Return the [X, Y] coordinate for the center point of the cell that contains the specified text.  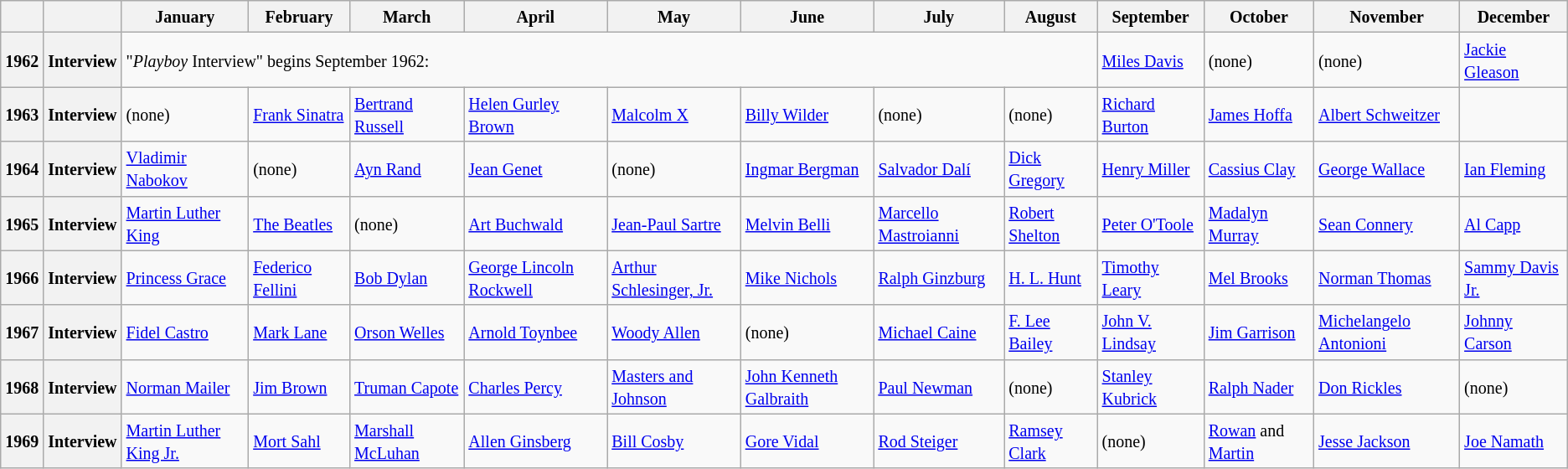
Allen Ginsberg [536, 441]
Marshall McLuhan [407, 441]
1965 [22, 223]
November [1387, 17]
George Wallace [1387, 169]
Vladimir Nabokov [185, 169]
The Beatles [300, 223]
Paul Newman [939, 387]
1969 [22, 441]
Jim Garrison [1258, 332]
Truman Capote [407, 387]
Salvador Dalí [939, 169]
February [300, 17]
John V. Lindsay [1151, 332]
Michael Caine [939, 332]
Ingmar Bergman [807, 169]
1962 [22, 60]
Art Buchwald [536, 223]
Mike Nichols [807, 278]
Mark Lane [300, 332]
Arthur Schlesinger, Jr. [673, 278]
Henry Miller [1151, 169]
Rowan and Martin [1258, 441]
Rod Steiger [939, 441]
Johnny Carson [1514, 332]
Princess Grace [185, 278]
F. Lee Bailey [1050, 332]
July [939, 17]
Jackie Gleason [1514, 60]
April [536, 17]
December [1514, 17]
Bob Dylan [407, 278]
Sammy Davis Jr. [1514, 278]
Norman Mailer [185, 387]
Woody Allen [673, 332]
Dick Gregory [1050, 169]
Martin Luther King Jr. [185, 441]
Timothy Leary [1151, 278]
Billy Wilder [807, 114]
Ayn Rand [407, 169]
Richard Burton [1151, 114]
Malcolm X [673, 114]
George Lincoln Rockwell [536, 278]
Joe Namath [1514, 441]
1968 [22, 387]
Madalyn Murray [1258, 223]
1966 [22, 278]
1967 [22, 332]
Federico Fellini [300, 278]
James Hoffa [1258, 114]
H. L. Hunt [1050, 278]
"Playboy Interview" begins September 1962: [610, 60]
May [673, 17]
1963 [22, 114]
Miles Davis [1151, 60]
Martin Luther King [185, 223]
Jean-Paul Sartre [673, 223]
Ian Fleming [1514, 169]
Stanley Kubrick [1151, 387]
March [407, 17]
Albert Schweitzer [1387, 114]
Orson Welles [407, 332]
Arnold Toynbee [536, 332]
Al Capp [1514, 223]
Sean Connery [1387, 223]
Charles Percy [536, 387]
Bertrand Russell [407, 114]
Jean Genet [536, 169]
September [1151, 17]
Helen Gurley Brown [536, 114]
Bill Cosby [673, 441]
October [1258, 17]
Michelangelo Antonioni [1387, 332]
Cassius Clay [1258, 169]
Robert Shelton [1050, 223]
Norman Thomas [1387, 278]
Ramsey Clark [1050, 441]
Don Rickles [1387, 387]
Peter O'Toole [1151, 223]
Fidel Castro [185, 332]
1964 [22, 169]
Frank Sinatra [300, 114]
Jesse Jackson [1387, 441]
January [185, 17]
June [807, 17]
John Kenneth Galbraith [807, 387]
Ralph Ginzburg [939, 278]
Melvin Belli [807, 223]
Ralph Nader [1258, 387]
August [1050, 17]
Jim Brown [300, 387]
Mort Sahl [300, 441]
Gore Vidal [807, 441]
Mel Brooks [1258, 278]
Masters and Johnson [673, 387]
Marcello Mastroianni [939, 223]
